Determine the [X, Y] coordinate at the center of the cell enclosing the given text.  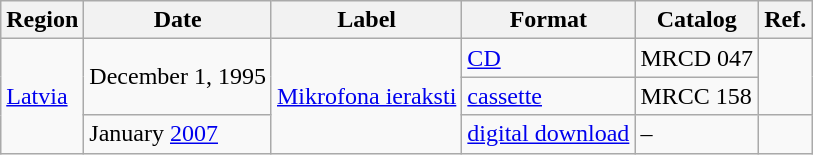
Catalog [697, 20]
Date [178, 20]
MRCC 158 [697, 96]
MRCD 047 [697, 58]
January 2007 [178, 134]
CD [548, 58]
December 1, 1995 [178, 77]
Label [366, 20]
Region [42, 20]
digital download [548, 134]
– [697, 134]
cassette [548, 96]
Mikrofona ieraksti [366, 96]
Latvia [42, 96]
Ref. [786, 20]
Format [548, 20]
